Capture the cell that displays the provided text and extract its [x, y] central coordinate. 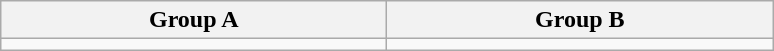
Group B [580, 20]
Group A [194, 20]
